Locate the cell with the specified text and output its [x, y] center coordinate. 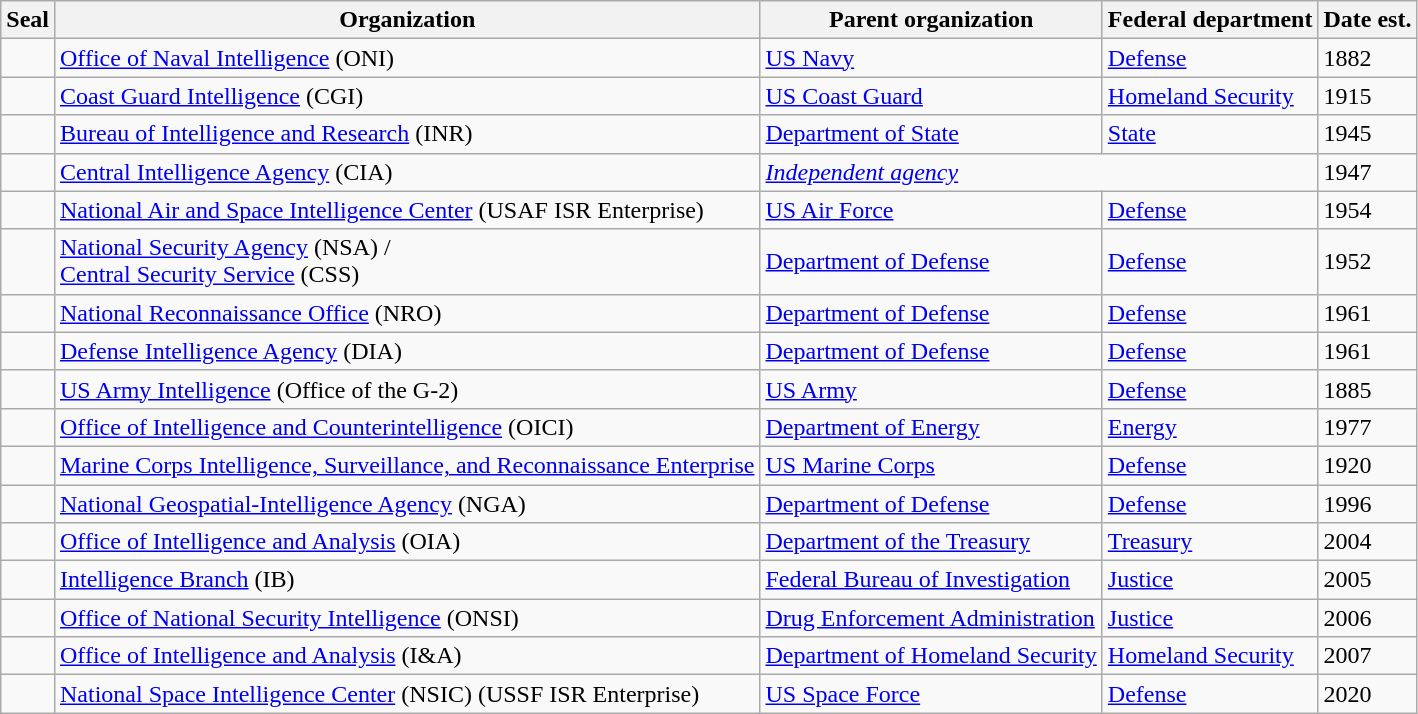
Parent organization [931, 20]
1977 [1368, 427]
National Reconnaissance Office (NRO) [406, 313]
National Air and Space Intelligence Center (USAF ISR Enterprise) [406, 210]
Office of Intelligence and Counterintelligence (OICI) [406, 427]
Office of Naval Intelligence (ONI) [406, 58]
1947 [1368, 172]
1954 [1368, 210]
US Army [931, 389]
Drug Enforcement Administration [931, 618]
Federal department [1210, 20]
1885 [1368, 389]
1945 [1368, 134]
2020 [1368, 694]
US Army Intelligence (Office of the G-2) [406, 389]
Coast Guard Intelligence (CGI) [406, 96]
Marine Corps Intelligence, Surveillance, and Reconnaissance Enterprise [406, 465]
1915 [1368, 96]
1920 [1368, 465]
2005 [1368, 580]
Independent agency [1039, 172]
Defense Intelligence Agency (DIA) [406, 351]
Date est. [1368, 20]
Energy [1210, 427]
1952 [1368, 262]
National Space Intelligence Center (NSIC) (USSF ISR Enterprise) [406, 694]
US Marine Corps [931, 465]
Intelligence Branch (IB) [406, 580]
Office of Intelligence and Analysis (OIA) [406, 542]
Department of the Treasury [931, 542]
Office of Intelligence and Analysis (I&A) [406, 656]
2004 [1368, 542]
Office of National Security Intelligence (ONSI) [406, 618]
US Space Force [931, 694]
Department of Homeland Security [931, 656]
Organization [406, 20]
Bureau of Intelligence and Research (INR) [406, 134]
Department of State [931, 134]
Treasury [1210, 542]
2006 [1368, 618]
National Security Agency (NSA) /Central Security Service (CSS) [406, 262]
1882 [1368, 58]
US Coast Guard [931, 96]
1996 [1368, 503]
Seal [28, 20]
Central Intelligence Agency (CIA) [406, 172]
State [1210, 134]
National Geospatial-Intelligence Agency (NGA) [406, 503]
Department of Energy [931, 427]
US Air Force [931, 210]
Federal Bureau of Investigation [931, 580]
2007 [1368, 656]
US Navy [931, 58]
